Identify which cell holds the provided text, then report its [X, Y] central coordinate. 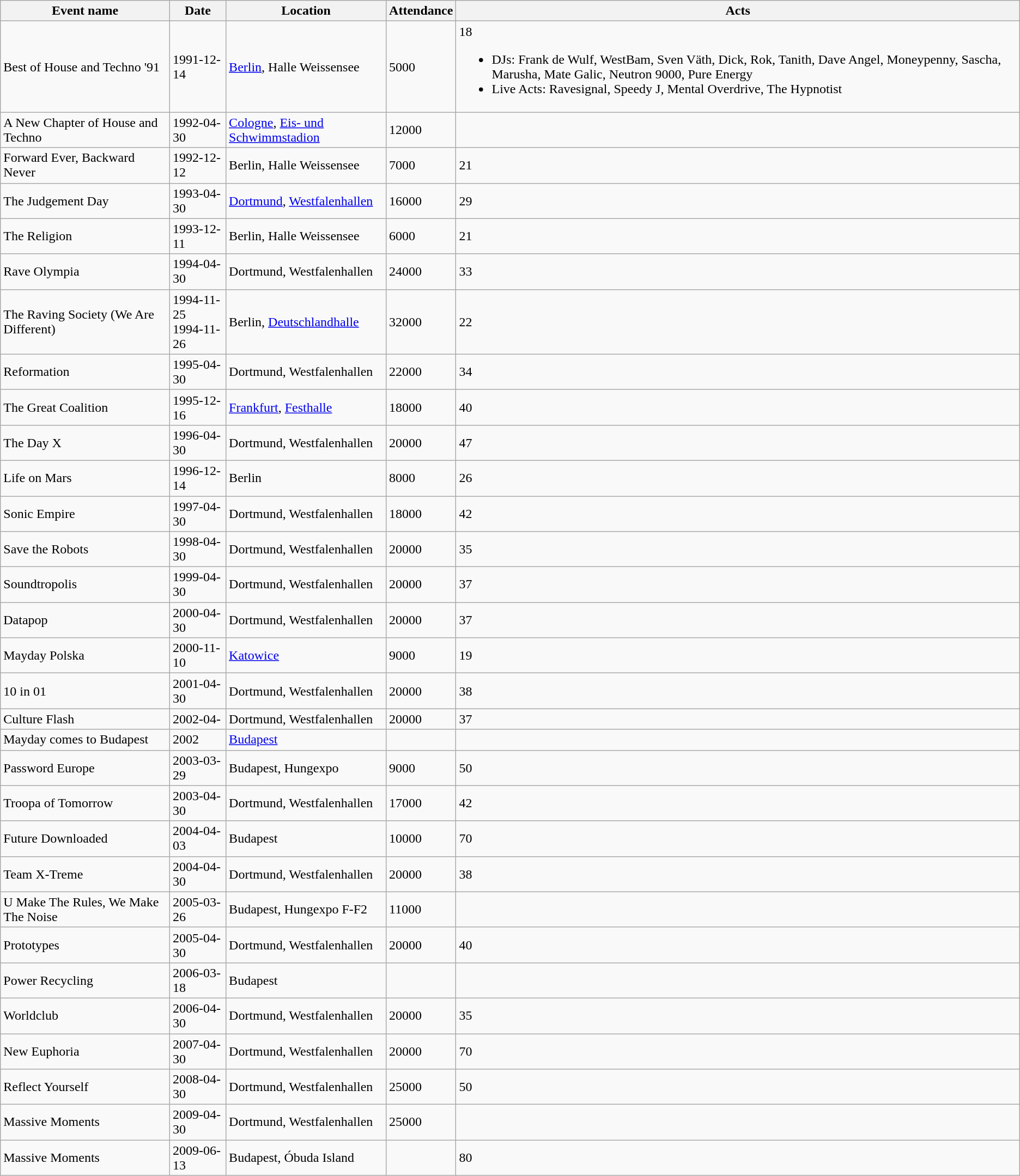
Location [306, 11]
34 [738, 371]
U Make The Rules, We Make The Noise [85, 910]
Prototypes [85, 945]
10000 [421, 839]
Culture Flash [85, 719]
7000 [421, 166]
Team X-Treme [85, 874]
New Euphoria [85, 1051]
22000 [421, 371]
Acts [738, 11]
2000-11-10 [197, 656]
Forward Ever, Backward Never [85, 166]
Datapop [85, 620]
Mayday Polska [85, 656]
A New Chapter of House and Techno [85, 130]
The Day X [85, 442]
32000 [421, 321]
19 [738, 656]
Cologne, Eis- und Schwimmstadion [306, 130]
Budapest, Hungexpo [306, 768]
Future Downloaded [85, 839]
Event name [85, 11]
2009-04-30 [197, 1122]
1994-04-30 [197, 271]
Frankfurt, Festhalle [306, 407]
2007-04-30 [197, 1051]
Worldclub [85, 1015]
1993-04-30 [197, 200]
8000 [421, 478]
1998-04-30 [197, 549]
Soundtropolis [85, 585]
1996-04-30 [197, 442]
1994-11-251994-11-26 [197, 321]
17000 [421, 803]
26 [738, 478]
Budapest, Óbuda Island [306, 1158]
1991-12-14 [197, 66]
Troopa of Tomorrow [85, 803]
29 [738, 200]
16000 [421, 200]
2002 [197, 740]
2008-04-30 [197, 1087]
2006-04-30 [197, 1015]
Password Europe [85, 768]
Life on Mars [85, 478]
The Raving Society (We Are Different) [85, 321]
2003-03-29 [197, 768]
Reformation [85, 371]
Date [197, 11]
The Judgement Day [85, 200]
Berlin, Deutschlandhalle [306, 321]
Sonic Empire [85, 513]
2002-04- [197, 719]
Rave Olympia [85, 271]
47 [738, 442]
33 [738, 271]
Save the Robots [85, 549]
6000 [421, 236]
10 in 01 [85, 691]
2004-04-30 [197, 874]
2000-04-30 [197, 620]
5000 [421, 66]
2003-04-30 [197, 803]
2005-03-26 [197, 910]
1995-04-30 [197, 371]
2009-06-13 [197, 1158]
1997-04-30 [197, 513]
1995-12-16 [197, 407]
Power Recycling [85, 980]
Katowice [306, 656]
80 [738, 1158]
Mayday comes to Budapest [85, 740]
2005-04-30 [197, 945]
Best of House and Techno '91 [85, 66]
Berlin [306, 478]
Reflect Yourself [85, 1087]
1999-04-30 [197, 585]
1993-12-11 [197, 236]
1992-04-30 [197, 130]
11000 [421, 910]
2006-03-18 [197, 980]
24000 [421, 271]
Budapest, Hungexpo F-F2 [306, 910]
1992-12-12 [197, 166]
2001-04-30 [197, 691]
The Great Coalition [85, 407]
1996-12-14 [197, 478]
2004-04-03 [197, 839]
12000 [421, 130]
Attendance [421, 11]
22 [738, 321]
The Religion [85, 236]
